Detect which cell encompasses the target text, then output its (x, y) center coordinate. 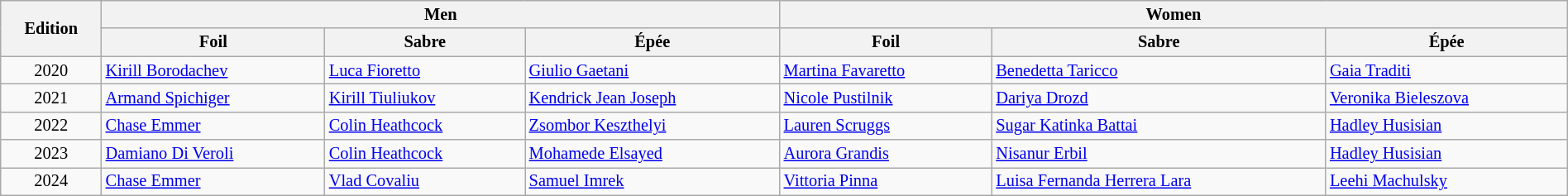
2021 (51, 98)
Veronika Bieleszova (1446, 98)
Kirill Tiuliukov (425, 98)
Edition (51, 28)
Women (1174, 14)
Gaia Traditi (1446, 70)
Kirill Borodachev (213, 70)
Zsombor Keszthelyi (653, 126)
Benedetta Taricco (1159, 70)
Giulio Gaetani (653, 70)
Armand Spichiger (213, 98)
Sugar Katinka Battai (1159, 126)
Luca Fioretto (425, 70)
Kendrick Jean Joseph (653, 98)
Leehi Machulsky (1446, 181)
2022 (51, 126)
2020 (51, 70)
Men (441, 14)
Damiano Di Veroli (213, 154)
2024 (51, 181)
Lauren Scruggs (887, 126)
2023 (51, 154)
Mohamede Elsayed (653, 154)
Nisanur Erbil (1159, 154)
Samuel Imrek (653, 181)
Vlad Covaliu (425, 181)
Martina Favaretto (887, 70)
Luisa Fernanda Herrera Lara (1159, 181)
Nicole Pustilnik (887, 98)
Dariya Drozd (1159, 98)
Aurora Grandis (887, 154)
Vittoria Pinna (887, 181)
